Pinpoint the cell where the given text exists, returning its [X, Y] midpoint coordinate. 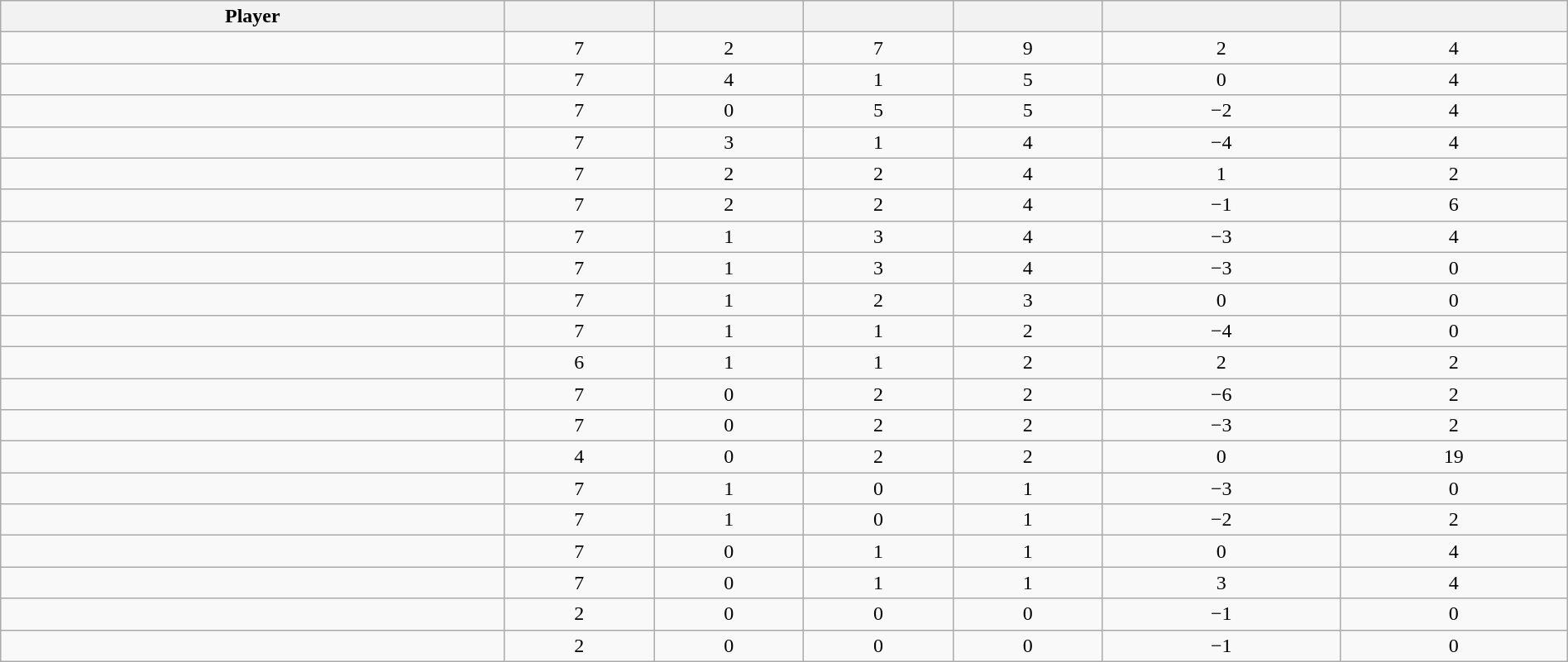
Player [253, 17]
19 [1454, 457]
9 [1027, 48]
−6 [1221, 394]
